For the text-containing cell, return its midpoint in (X, Y) coordinate format. 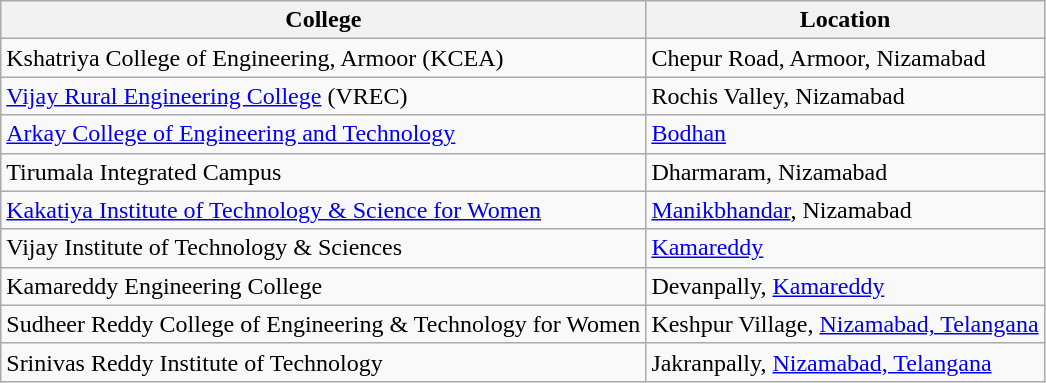
Vijay Rural Engineering College (VREC) (324, 96)
Arkay College of Engineering and Technology (324, 134)
College (324, 20)
Location (845, 20)
Vijay Institute of Technology & Sciences (324, 248)
Manikbhandar, Nizamabad (845, 210)
Kakatiya Institute of Technology & Science for Women (324, 210)
Tirumala Integrated Campus (324, 172)
Bodhan (845, 134)
Rochis Valley, Nizamabad (845, 96)
Keshpur Village, Nizamabad, Telangana (845, 324)
Jakranpally, Nizamabad, Telangana (845, 362)
Kamareddy Engineering College (324, 286)
Kshatriya College of Engineering, Armoor (KCEA) (324, 58)
Chepur Road, Armoor, Nizamabad (845, 58)
Sudheer Reddy College of Engineering & Technology for Women (324, 324)
Dharmaram, Nizamabad (845, 172)
Srinivas Reddy Institute of Technology (324, 362)
Kamareddy (845, 248)
Devanpally, Kamareddy (845, 286)
